Extract the [x, y] coordinate from the center of the cell holding the provided text.  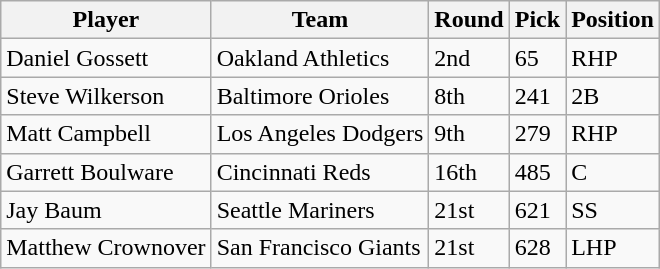
Player [106, 20]
621 [537, 210]
Daniel Gossett [106, 58]
65 [537, 58]
Garrett Boulware [106, 172]
C [613, 172]
8th [469, 96]
628 [537, 248]
485 [537, 172]
Cincinnati Reds [320, 172]
Team [320, 20]
SS [613, 210]
Steve Wilkerson [106, 96]
Round [469, 20]
279 [537, 134]
16th [469, 172]
Position [613, 20]
Matt Campbell [106, 134]
Seattle Mariners [320, 210]
Baltimore Orioles [320, 96]
2nd [469, 58]
9th [469, 134]
San Francisco Giants [320, 248]
LHP [613, 248]
2B [613, 96]
Matthew Crownover [106, 248]
Los Angeles Dodgers [320, 134]
Jay Baum [106, 210]
Oakland Athletics [320, 58]
Pick [537, 20]
241 [537, 96]
